Output the [X, Y] coordinate of the center of the cell containing the given text.  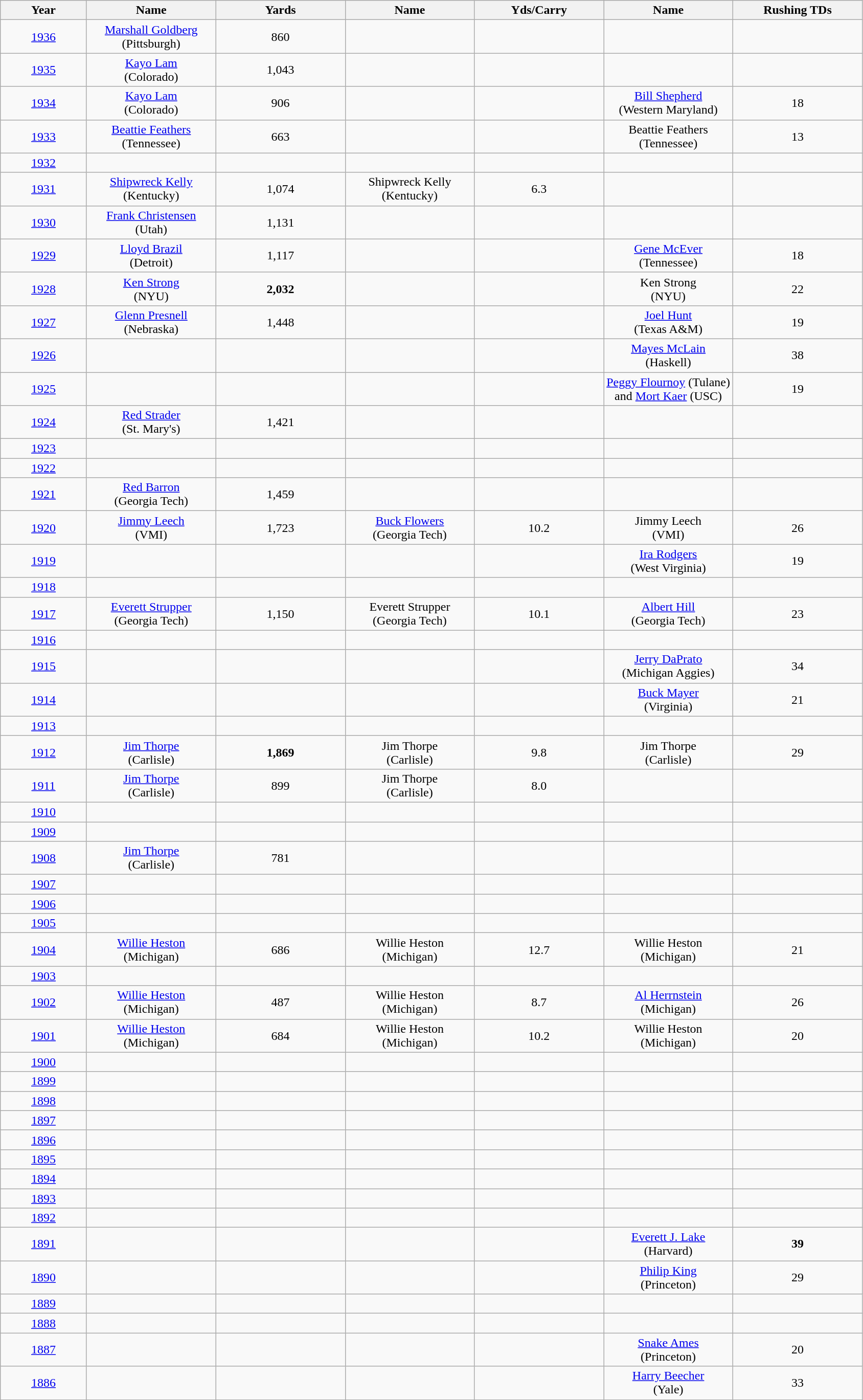
1,421 [280, 423]
Everett J. Lake(Harvard) [669, 1244]
1898 [44, 1101]
39 [798, 1244]
Lloyd Brazil(Detroit) [151, 256]
663 [280, 136]
Red Strader(St. Mary's) [151, 423]
1896 [44, 1140]
Willie Heston (Michigan) [669, 949]
34 [798, 666]
1903 [44, 976]
860 [280, 37]
1920 [44, 528]
1886 [44, 1383]
Jerry DaPrato(Michigan Aggies) [669, 666]
1,043 [280, 70]
487 [280, 1003]
Yds/Carry [539, 10]
1923 [44, 449]
1902 [44, 1003]
1911 [44, 786]
1936 [44, 37]
1934 [44, 103]
1,074 [280, 189]
1927 [44, 322]
1932 [44, 163]
1,459 [280, 494]
1921 [44, 494]
1914 [44, 700]
1918 [44, 587]
Glenn Presnell(Nebraska) [151, 322]
1,150 [280, 614]
10.1 [539, 614]
1,869 [280, 752]
Bill Shepherd(Western Maryland) [669, 103]
1929 [44, 256]
Al Herrnstein(Michigan) [669, 1003]
781 [280, 858]
1912 [44, 752]
33 [798, 1383]
1925 [44, 389]
1,448 [280, 322]
8.0 [539, 786]
2,032 [280, 288]
Snake Ames(Princeton) [669, 1349]
1916 [44, 640]
Yards [280, 10]
686 [280, 949]
1933 [44, 136]
1922 [44, 468]
1926 [44, 355]
Rushing TDs [798, 10]
1910 [44, 812]
899 [280, 786]
1894 [44, 1179]
1931 [44, 189]
9.8 [539, 752]
1913 [44, 726]
1888 [44, 1323]
1928 [44, 288]
Year [44, 10]
1901 [44, 1035]
Buck Flowers(Georgia Tech) [410, 528]
1887 [44, 1349]
Gene McEver(Tennessee) [669, 256]
Joel Hunt(Texas A&M) [669, 322]
1915 [44, 666]
38 [798, 355]
1917 [44, 614]
23 [798, 614]
1892 [44, 1218]
1897 [44, 1120]
1930 [44, 222]
1905 [44, 923]
1924 [44, 423]
Peggy Flournoy (Tulane) and Mort Kaer (USC) [669, 389]
1900 [44, 1062]
13 [798, 136]
1906 [44, 904]
Mayes McLain(Haskell) [669, 355]
1890 [44, 1278]
22 [798, 288]
906 [280, 103]
1889 [44, 1304]
8.7 [539, 1003]
Red Barron(Georgia Tech) [151, 494]
1904 [44, 949]
1891 [44, 1244]
1935 [44, 70]
Buck Mayer(Virginia) [669, 700]
1,723 [280, 528]
Harry Beecher(Yale) [669, 1383]
1893 [44, 1198]
6.3 [539, 189]
Marshall Goldberg(Pittsburgh) [151, 37]
Frank Christensen(Utah) [151, 222]
1895 [44, 1159]
1,117 [280, 256]
1909 [44, 831]
Ira Rodgers(West Virginia) [669, 561]
1899 [44, 1081]
1907 [44, 884]
1,131 [280, 222]
1908 [44, 858]
Albert Hill(Georgia Tech) [669, 614]
1919 [44, 561]
684 [280, 1035]
12.7 [539, 949]
Philip King(Princeton) [669, 1278]
